Output the (x, y) coordinate of the center of the cell containing the given text.  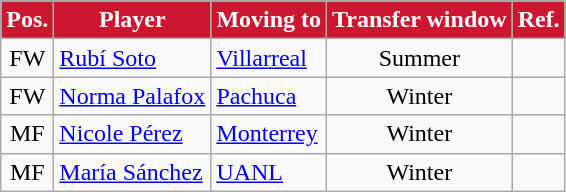
Pachuca (269, 96)
Norma Palafox (132, 96)
Player (132, 20)
UANL (269, 172)
María Sánchez (132, 172)
Moving to (269, 20)
Nicole Pérez (132, 134)
Monterrey (269, 134)
Villarreal (269, 58)
Ref. (538, 20)
Transfer window (420, 20)
Pos. (28, 20)
Summer (420, 58)
Rubí Soto (132, 58)
